Determine the [X, Y] coordinate at the center of the cell enclosing the given text.  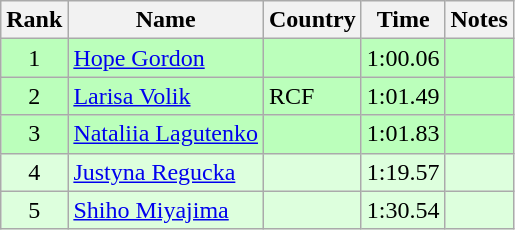
1 [34, 58]
4 [34, 172]
1:19.57 [403, 172]
RCF [313, 96]
2 [34, 96]
1:01.49 [403, 96]
Hope Gordon [166, 58]
1:30.54 [403, 210]
Rank [34, 20]
Shiho Miyajima [166, 210]
Larisa Volik [166, 96]
3 [34, 134]
Time [403, 20]
Justyna Regucka [166, 172]
1:01.83 [403, 134]
1:00.06 [403, 58]
Country [313, 20]
Nataliia Lagutenko [166, 134]
5 [34, 210]
Name [166, 20]
Notes [479, 20]
